Search for the cell housing the specified text and yield its [x, y] center coordinate. 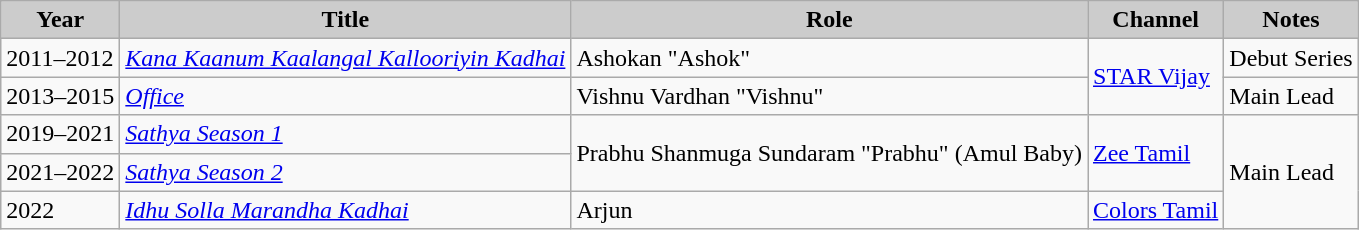
Kana Kaanum Kaalangal Kallooriyin Kadhai [346, 58]
Arjun [830, 210]
2011–2012 [60, 58]
Sathya Season 2 [346, 172]
Channel [1156, 20]
Year [60, 20]
Zee Tamil [1156, 153]
Colors Tamil [1156, 210]
Ashokan "Ashok" [830, 58]
Notes [1291, 20]
Idhu Solla Marandha Kadhai [346, 210]
Title [346, 20]
2013–2015 [60, 96]
2022 [60, 210]
Role [830, 20]
STAR Vijay [1156, 77]
Prabhu Shanmuga Sundaram "Prabhu" (Amul Baby) [830, 153]
2021–2022 [60, 172]
Vishnu Vardhan "Vishnu" [830, 96]
2019–2021 [60, 134]
Debut Series [1291, 58]
Office [346, 96]
Sathya Season 1 [346, 134]
